Capture the cell that displays the provided text and extract its (X, Y) central coordinate. 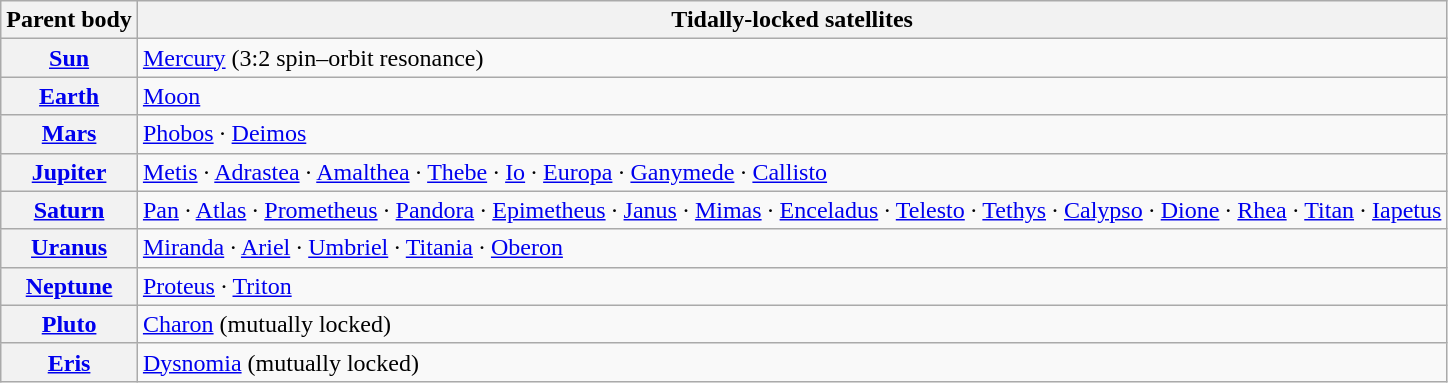
Metis · Adrastea · Amalthea · Thebe · Io · Europa · Ganymede · Callisto (792, 172)
Sun (70, 58)
Charon (mutually locked) (792, 324)
Proteus · Triton (792, 286)
Eris (70, 362)
Mars (70, 134)
Saturn (70, 210)
Pluto (70, 324)
Phobos · Deimos (792, 134)
Neptune (70, 286)
Parent body (70, 20)
Moon (792, 96)
Mercury (3:2 spin–orbit resonance) (792, 58)
Dysnomia (mutually locked) (792, 362)
Miranda · Ariel · Umbriel · Titania · Oberon (792, 248)
Jupiter (70, 172)
Pan · Atlas · Prometheus · Pandora · Epimetheus · Janus · Mimas · Enceladus · Telesto · Tethys · Calypso · Dione · Rhea · Titan · Iapetus (792, 210)
Tidally-locked satellites (792, 20)
Earth (70, 96)
Uranus (70, 248)
